Output the [x, y] coordinate of the center of the cell containing the given text.  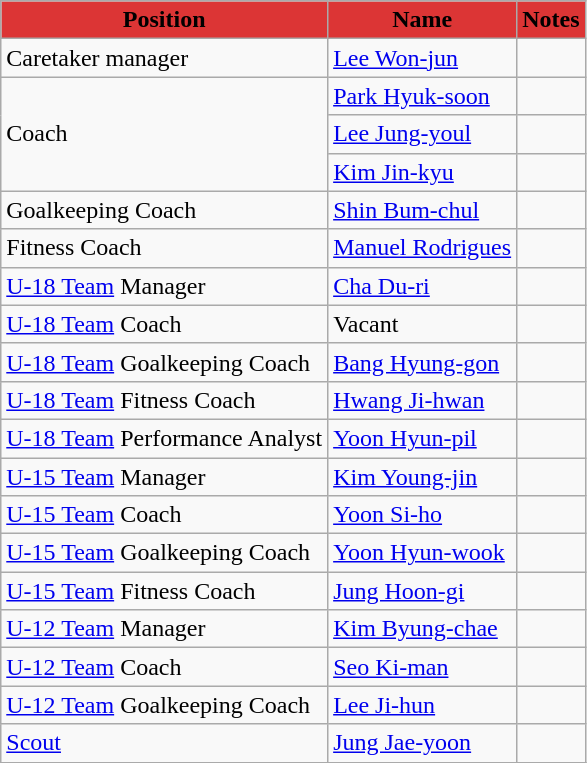
U-18 Team Fitness Coach [164, 400]
U-18 Team Manager [164, 286]
Jung Hoon-gi [422, 591]
U-18 Team Goalkeeping Coach [164, 362]
Lee Jung-youl [422, 134]
Cha Du-ri [422, 286]
U-15 Team Coach [164, 515]
Caretaker manager [164, 58]
Scout [164, 743]
Bang Hyung-gon [422, 362]
U-12 Team Manager [164, 629]
Fitness Coach [164, 248]
Kim Jin-kyu [422, 172]
U-15 Team Goalkeeping Coach [164, 553]
Goalkeeping Coach [164, 210]
Vacant [422, 324]
Yoon Hyun-wook [422, 553]
Kim Young-jin [422, 477]
Hwang Ji-hwan [422, 400]
U-18 Team Coach [164, 324]
Kim Byung-chae [422, 629]
Coach [164, 134]
U-15 Team Fitness Coach [164, 591]
Yoon Hyun-pil [422, 438]
U-12 Team Goalkeeping Coach [164, 705]
Shin Bum-chul [422, 210]
Seo Ki-man [422, 667]
Yoon Si-ho [422, 515]
Jung Jae-yoon [422, 743]
U-18 Team Performance Analyst [164, 438]
U-12 Team Coach [164, 667]
Manuel Rodrigues [422, 248]
U-15 Team Manager [164, 477]
Lee Won-jun [422, 58]
Park Hyuk-soon [422, 96]
Lee Ji-hun [422, 705]
Name [422, 20]
Position [164, 20]
Notes [551, 20]
